Identify which cell holds the provided text, then report its [X, Y] central coordinate. 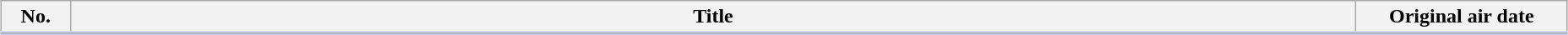
No. [35, 17]
Original air date [1462, 17]
Title [713, 17]
